Search for the cell housing the specified text and yield its (X, Y) center coordinate. 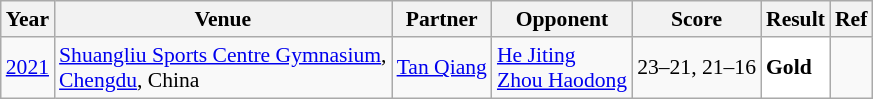
2021 (28, 68)
Partner (442, 19)
He Jiting Zhou Haodong (562, 68)
Result (796, 19)
Year (28, 19)
Score (696, 19)
Gold (796, 68)
Shuangliu Sports Centre Gymnasium,Chengdu, China (223, 68)
Ref (851, 19)
Tan Qiang (442, 68)
Venue (223, 19)
23–21, 21–16 (696, 68)
Opponent (562, 19)
